Extract the [X, Y] coordinate from the center of the cell holding the provided text.  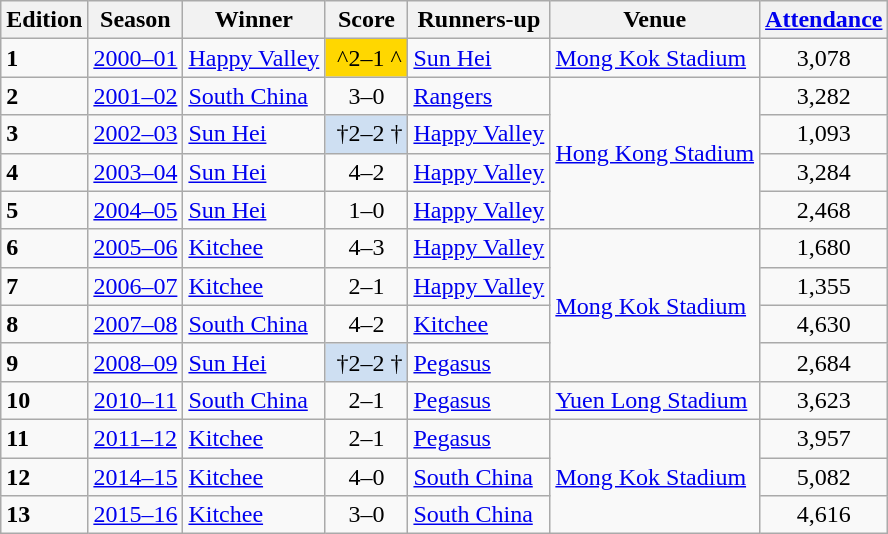
5 [44, 210]
2000–01 [136, 58]
Yuen Long Stadium [655, 400]
3,623 [824, 400]
Winner [254, 20]
2010–11 [136, 400]
Score [366, 20]
4–3 [366, 248]
3 [44, 134]
Rangers [479, 96]
2011–12 [136, 438]
2 [44, 96]
6 [44, 248]
4,630 [824, 324]
Venue [655, 20]
Attendance [824, 20]
11 [44, 438]
2002–03 [136, 134]
Season [136, 20]
3,957 [824, 438]
3,282 [824, 96]
2,468 [824, 210]
1,093 [824, 134]
4 [44, 172]
1,355 [824, 286]
^2–1 ^ [366, 58]
1 [44, 58]
4,616 [824, 515]
3,284 [824, 172]
4–0 [366, 477]
Hong Kong Stadium [655, 153]
1,680 [824, 248]
2005–06 [136, 248]
7 [44, 286]
13 [44, 515]
9 [44, 362]
1–0 [366, 210]
5,082 [824, 477]
2014–15 [136, 477]
2004–05 [136, 210]
2001–02 [136, 96]
2007–08 [136, 324]
2015–16 [136, 515]
2006–07 [136, 286]
2003–04 [136, 172]
12 [44, 477]
2008–09 [136, 362]
Runners-up [479, 20]
2,684 [824, 362]
3,078 [824, 58]
8 [44, 324]
10 [44, 400]
Edition [44, 20]
